Provide the (x, y) coordinate of the cell's center where the given text is located.  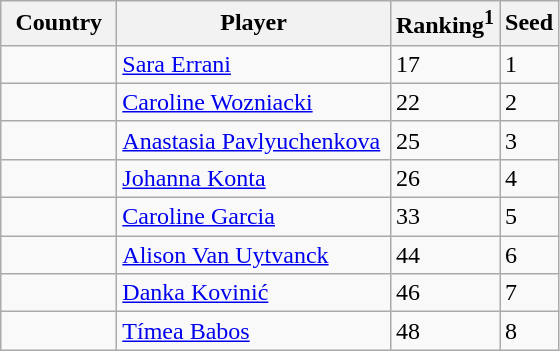
33 (444, 217)
Country (59, 24)
Ranking1 (444, 24)
7 (530, 293)
22 (444, 102)
25 (444, 140)
3 (530, 140)
2 (530, 102)
Sara Errani (254, 64)
1 (530, 64)
44 (444, 255)
Danka Kovinić (254, 293)
8 (530, 331)
48 (444, 331)
Johanna Konta (254, 178)
4 (530, 178)
Anastasia Pavlyuchenkova (254, 140)
Caroline Wozniacki (254, 102)
5 (530, 217)
Caroline Garcia (254, 217)
46 (444, 293)
Tímea Babos (254, 331)
17 (444, 64)
Player (254, 24)
Seed (530, 24)
6 (530, 255)
Alison Van Uytvanck (254, 255)
26 (444, 178)
